From the cell containing the given text, extract its center point as [X, Y] coordinate. 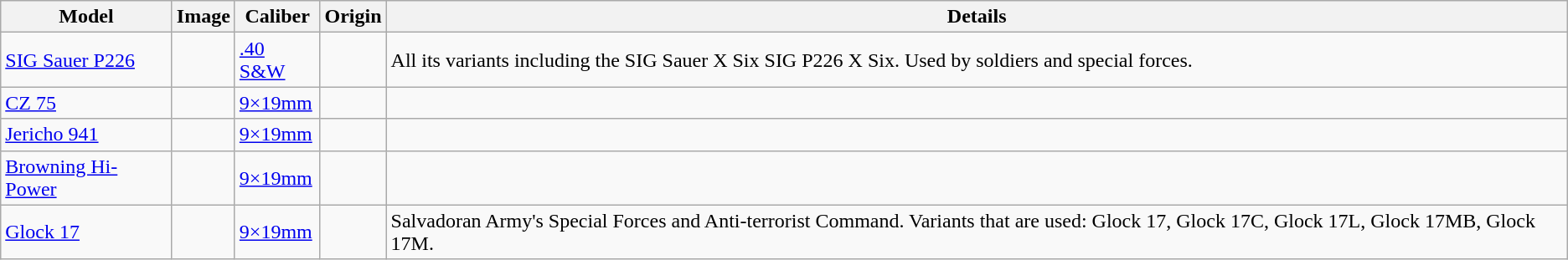
Glock 17 [87, 232]
Origin [353, 17]
SIG Sauer P226 [87, 60]
All its variants including the SIG Sauer X Six SIG P226 X Six. Used by soldiers and special forces. [977, 60]
CZ 75 [87, 103]
Jericho 941 [87, 135]
Caliber [277, 17]
Details [977, 17]
.40 S&W [277, 60]
Browning Hi-Power [87, 177]
Image [203, 17]
Salvadoran Army's Special Forces and Anti-terrorist Command. Variants that are used: Glock 17, Glock 17C, Glock 17L, Glock 17MB, Glock 17M. [977, 232]
Model [87, 17]
